Extract the [X, Y] coordinate from the center of the cell holding the provided text.  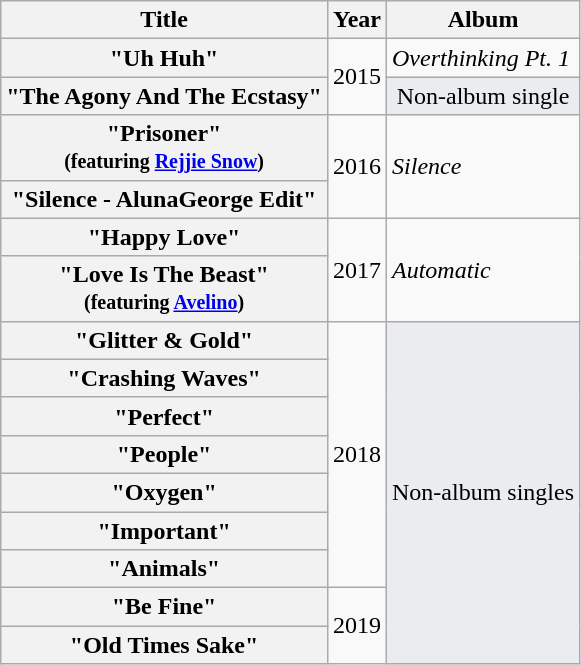
2016 [356, 166]
"Oxygen" [164, 492]
"Important" [164, 531]
"Prisoner"(featuring Rejjie Snow) [164, 148]
"Silence - AlunaGeorge Edit" [164, 199]
"Glitter & Gold" [164, 340]
"Uh Huh" [164, 58]
Year [356, 20]
Non-album singles [484, 492]
Non-album single [484, 96]
Title [164, 20]
Overthinking Pt. 1 [484, 58]
"Old Times Sake" [164, 645]
"Animals" [164, 569]
"Crashing Waves" [164, 378]
2018 [356, 454]
Automatic [484, 270]
2015 [356, 77]
"Happy Love" [164, 237]
2019 [356, 626]
"The Agony And The Ecstasy" [164, 96]
Album [484, 20]
"Perfect" [164, 416]
"Be Fine" [164, 607]
Silence [484, 166]
2017 [356, 270]
"People" [164, 454]
"Love Is The Beast"(featuring Avelino) [164, 288]
